Pinpoint the cell where the given text exists, returning its [X, Y] midpoint coordinate. 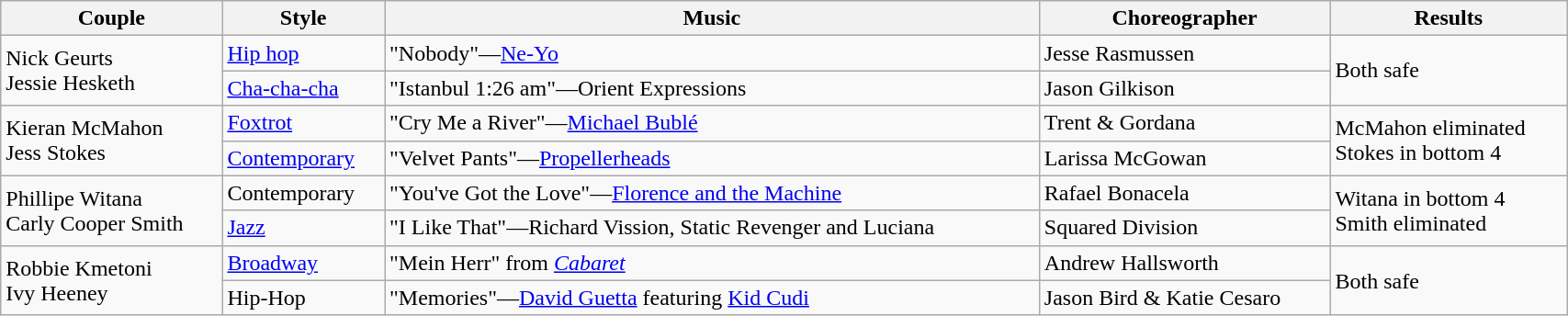
Kieran McMahon Jess Stokes [112, 141]
Music [711, 18]
"Istanbul 1:26 am"—Orient Expressions [711, 88]
Hip-Hop [303, 298]
"Cry Me a River"—Michael Bublé [711, 123]
Cha-cha-cha [303, 88]
Style [303, 18]
Jason Gilkison [1185, 88]
Jazz [303, 228]
Jason Bird & Katie Cesaro [1185, 298]
"I Like That"—Richard Vission, Static Revenger and Luciana [711, 228]
Choreographer [1185, 18]
Couple [112, 18]
Jesse Rasmussen [1185, 53]
"You've Got the Love"—Florence and the Machine [711, 193]
"Mein Herr" from Cabaret [711, 263]
Robbie Kmetoni Ivy Heeney [112, 280]
McMahon eliminated Stokes in bottom 4 [1449, 141]
"Velvet Pants"—Propellerheads [711, 158]
Foxtrot [303, 123]
"Nobody"—Ne-Yo [711, 53]
Rafael Bonacela [1185, 193]
Phillipe Witana Carly Cooper Smith [112, 210]
Trent & Gordana [1185, 123]
Hip hop [303, 53]
"Memories"—David Guetta featuring Kid Cudi [711, 298]
Results [1449, 18]
Andrew Hallsworth [1185, 263]
Broadway [303, 263]
Nick Geurts Jessie Hesketh [112, 71]
Larissa McGowan [1185, 158]
Squared Division [1185, 228]
Witana in bottom 4Smith eliminated [1449, 210]
